Return the [X, Y] coordinate for the center point of the cell that contains the specified text.  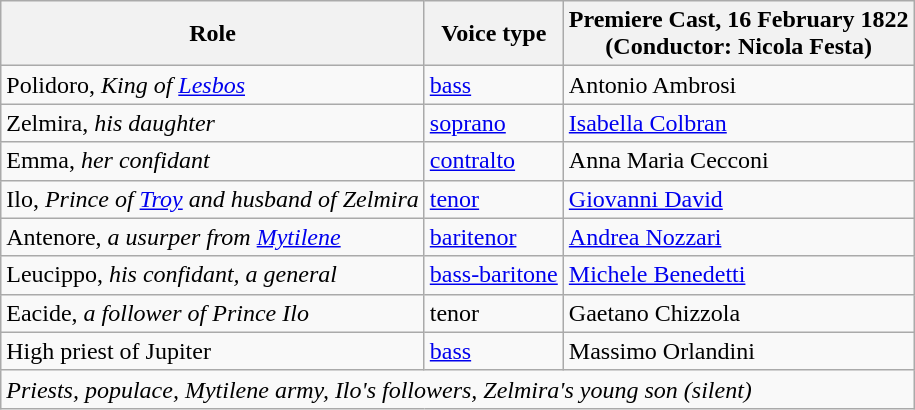
Polidoro, King of Lesbos [213, 85]
Antonio Ambrosi [738, 85]
Isabella Colbran [738, 123]
Leucippo, his confidant, a general [213, 275]
Massimo Orlandini [738, 351]
Zelmira, his daughter [213, 123]
Michele Benedetti [738, 275]
Ilo, Prince of Troy and husband of Zelmira [213, 199]
Anna Maria Cecconi [738, 161]
contralto [494, 161]
Eacide, a follower of Prince Ilo [213, 313]
Gaetano Chizzola [738, 313]
Emma, her confidant [213, 161]
Antenore, a usurper from Mytilene [213, 237]
Priests, populace, Mytilene army, Ilo's followers, Zelmira's young son (silent) [458, 389]
soprano [494, 123]
Premiere Cast, 16 February 1822(Conductor: Nicola Festa) [738, 34]
Voice type [494, 34]
Andrea Nozzari [738, 237]
bass-baritone [494, 275]
Role [213, 34]
baritenor [494, 237]
Giovanni David [738, 199]
High priest of Jupiter [213, 351]
